Provide the [x, y] coordinate of the cell's center where the given text is located.  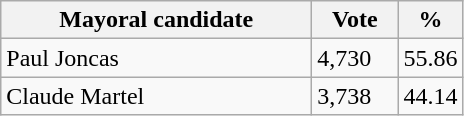
% [430, 20]
Mayoral candidate [156, 20]
Claude Martel [156, 96]
Vote [355, 20]
4,730 [355, 58]
3,738 [355, 96]
Paul Joncas [156, 58]
44.14 [430, 96]
55.86 [430, 58]
